Return the (X, Y) coordinate for the center point of the cell that contains the specified text.  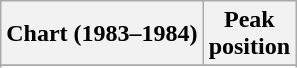
Peak position (249, 34)
Chart (1983–1984) (102, 34)
